Identify which cell holds the provided text, then report its [X, Y] central coordinate. 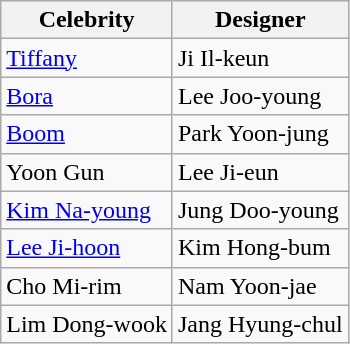
Tiffany [87, 58]
Jang Hyung-chul [260, 324]
Lee Joo-young [260, 96]
Kim Na-young [87, 210]
Boom [87, 134]
Ji Il-keun [260, 58]
Bora [87, 96]
Lim Dong-wook [87, 324]
Cho Mi-rim [87, 286]
Nam Yoon-jae [260, 286]
Jung Doo-young [260, 210]
Lee Ji-eun [260, 172]
Kim Hong-bum [260, 248]
Celebrity [87, 20]
Designer [260, 20]
Lee Ji-hoon [87, 248]
Yoon Gun [87, 172]
Park Yoon-jung [260, 134]
